Return (x, y) of the center of cell containing provided text 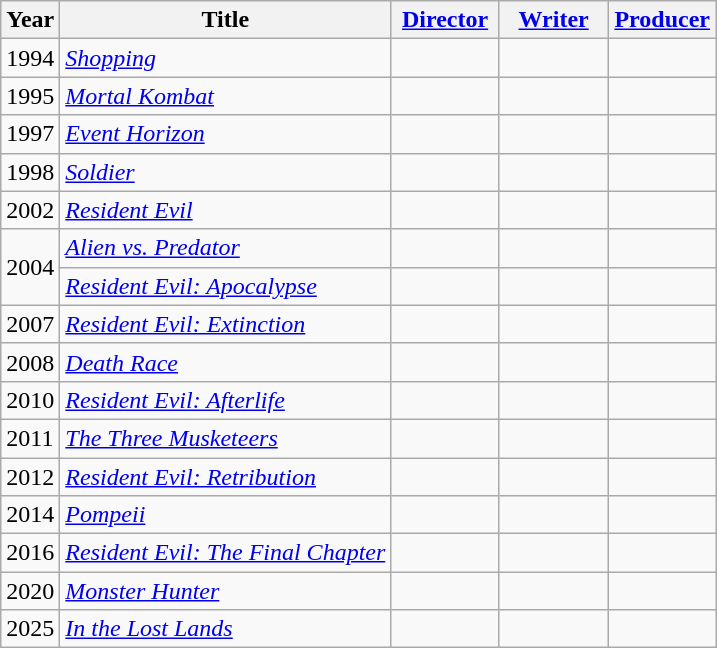
2002 (30, 210)
2010 (30, 400)
2008 (30, 362)
Resident Evil: Apocalypse (226, 286)
2007 (30, 324)
2016 (30, 553)
Alien vs. Predator (226, 248)
2011 (30, 438)
Director (446, 20)
Year (30, 20)
2004 (30, 267)
Resident Evil (226, 210)
Title (226, 20)
Shopping (226, 58)
The Three Musketeers (226, 438)
Resident Evil: Retribution (226, 477)
2020 (30, 591)
Event Horizon (226, 134)
1994 (30, 58)
2014 (30, 515)
Death Race (226, 362)
2012 (30, 477)
Mortal Kombat (226, 96)
Producer (662, 20)
Soldier (226, 172)
1997 (30, 134)
Resident Evil: Extinction (226, 324)
Resident Evil: The Final Chapter (226, 553)
1998 (30, 172)
Resident Evil: Afterlife (226, 400)
1995 (30, 96)
Pompeii (226, 515)
In the Lost Lands (226, 629)
2025 (30, 629)
Monster Hunter (226, 591)
Writer (554, 20)
